Pinpoint the cell where the given text exists, returning its [X, Y] midpoint coordinate. 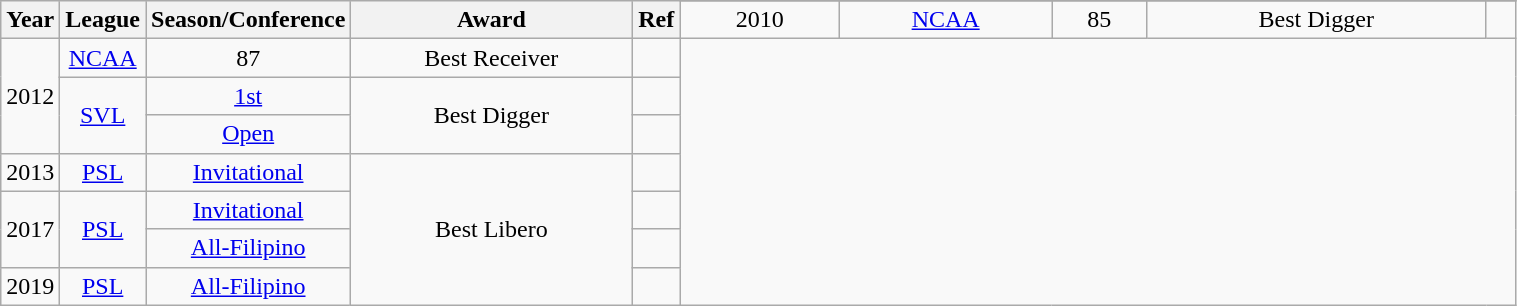
85 [1099, 20]
League [103, 20]
Season/Conference [248, 20]
Best Receiver [492, 58]
2017 [30, 229]
87 [248, 58]
2019 [30, 286]
2012 [30, 96]
Open [248, 134]
Ref [656, 20]
2010 [760, 20]
2013 [30, 172]
Year [30, 20]
Best Libero [492, 229]
1st [248, 96]
Award [492, 20]
SVL [103, 115]
